Pinpoint the cell where the given text exists, returning its (X, Y) midpoint coordinate. 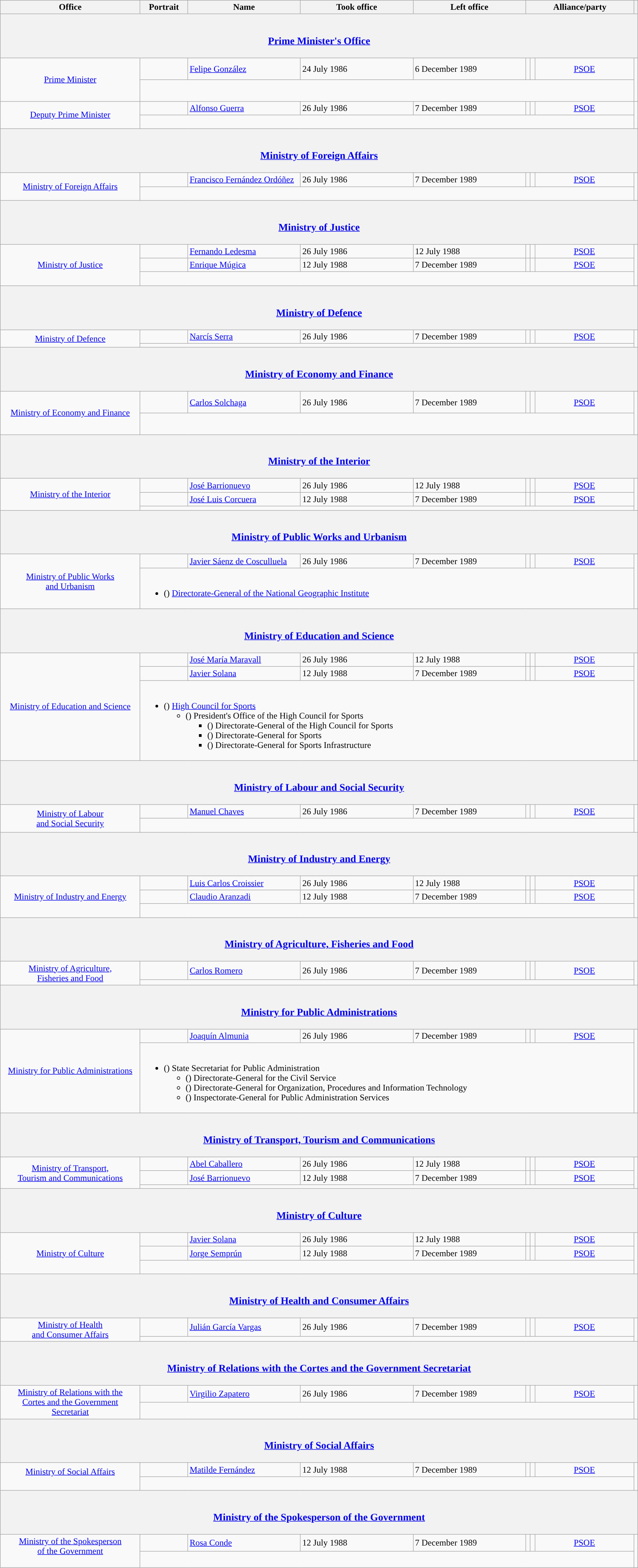
Francisco Fernández Ordóñez (244, 179)
Ministry of Health and Consumer Affairs (319, 1296)
Claudio Aranzadi (244, 897)
Left office (470, 7)
Jorge Semprún (244, 1253)
Prime Minister's Office (319, 36)
Alliance/party (580, 7)
José Luis Corcuera (244, 499)
Ministry of the Spokesperson of the Government (319, 1513)
Rosa Conde (244, 1543)
Carlos Romero (244, 971)
Julián García Vargas (244, 1327)
Alfonso Guerra (244, 108)
Enrique Múgica (244, 265)
Narcís Serra (244, 336)
Ministry of Public Works and Urbanism (319, 532)
Carlos Solchaga (244, 402)
Matilde Fernández (244, 1470)
Ministry of Transport,Tourism and Communications (70, 1172)
Name (244, 7)
Felipe González (244, 69)
Ministry of Relations with the Cortes and the Government Secretariat (319, 1363)
6 December 1989 (470, 69)
Abel Caballero (244, 1164)
Ministry of Public Worksand Urbanism (70, 582)
Portrait (164, 7)
Fernando Ledesma (244, 251)
Ministry of Labourand Social Security (70, 818)
Javier Sáenz de Cosculluela (244, 561)
Virgilio Zapatero (244, 1394)
Manuel Chaves (244, 811)
Office (70, 7)
Took office (356, 7)
Luis Carlos Croissier (244, 883)
Ministry of Labour and Social Security (319, 782)
José María Maravall (244, 660)
() Directorate-General of the National Geographic Institute (387, 588)
Prime Minister (70, 80)
Deputy Prime Minister (70, 115)
Ministry of the Spokespersonof the Government (70, 1551)
Ministry of Transport, Tourism and Communications (319, 1135)
Ministry of Agriculture, Fisheries and Food (319, 939)
Ministry of Relations with theCortes and the GovernmentSecretariat (70, 1402)
Ministry of Healthand Consumer Affairs (70, 1330)
Joaquín Almunia (244, 1036)
24 July 1986 (356, 69)
Ministry of Agriculture,Fisheries and Food (70, 973)
